Extract the [X, Y] coordinate from the center of the cell holding the provided text.  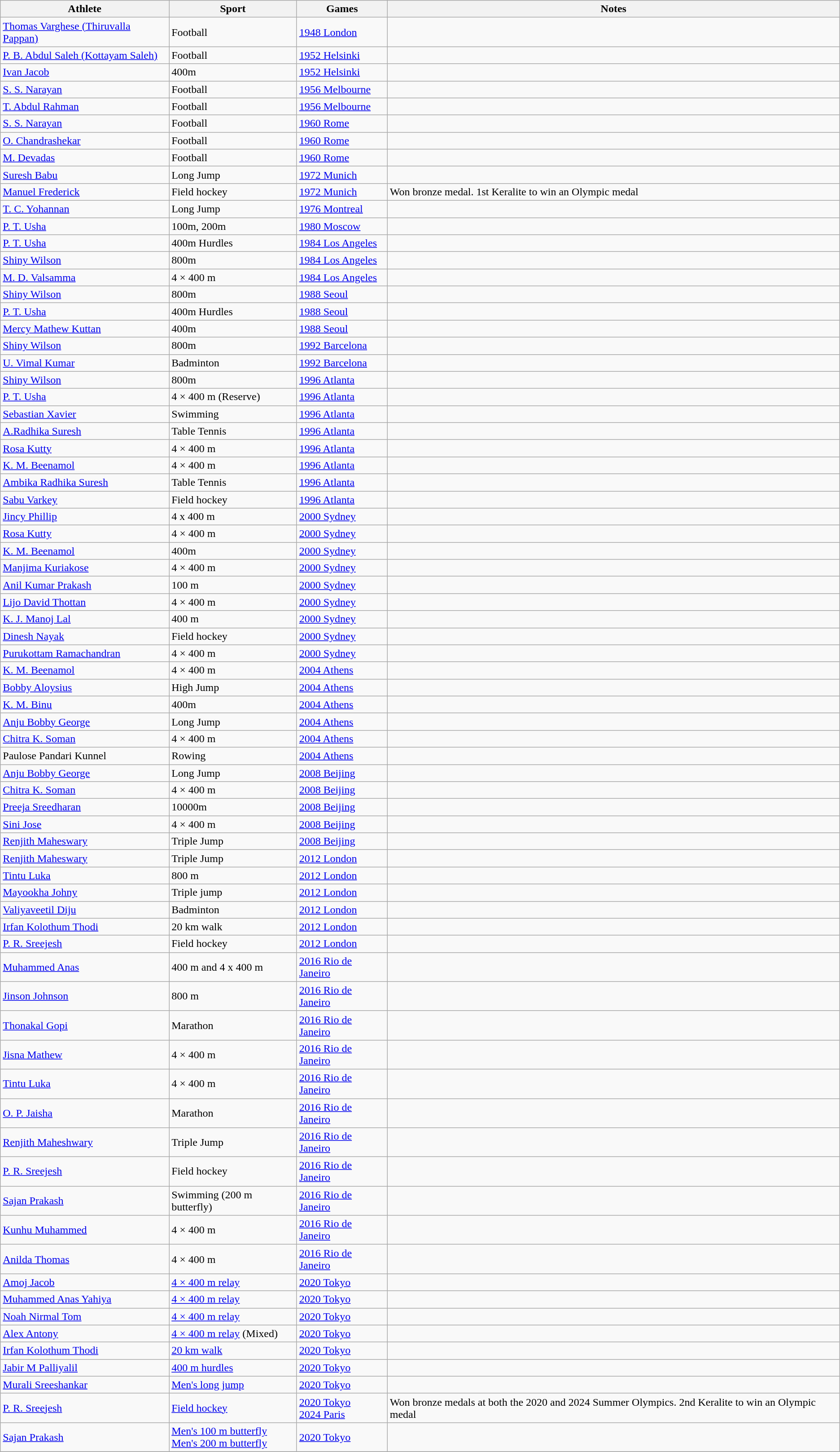
Anilda Thomas [85, 1259]
Mercy Mathew Kuttan [85, 329]
Anil Kumar Prakash [85, 585]
Manjima Kuriakose [85, 568]
Valiyaveetil Diju [85, 910]
Jincy Phillip [85, 517]
Athlete [85, 9]
Jinson Johnson [85, 996]
U. Vimal Kumar [85, 363]
4 × 400 m (Reserve) [233, 397]
Sini Jose [85, 824]
Manuel Frederick [85, 192]
400 m and 4 x 400 m [233, 967]
4 x 400 m [233, 517]
Thonakal Gopi [85, 1025]
Amoj Jacob [85, 1282]
P. B. Abdul Saleh (Kottayam Saleh) [85, 55]
Sport [233, 9]
1980 Moscow [342, 226]
Noah Nirmal Tom [85, 1316]
K. M. Binu [85, 704]
Purukottam Ramachandran [85, 653]
K. J. Manoj Lal [85, 619]
Jabir M Palliyalil [85, 1368]
Games [342, 9]
2020 Tokyo2024 Paris [342, 1408]
100 m [233, 585]
Men's long jump [233, 1385]
Triple jump [233, 893]
Preeja Sreedharan [85, 807]
100m, 200m [233, 226]
O. Chandrashekar [85, 141]
M. D. Valsamma [85, 277]
400 m hurdles [233, 1368]
Men's 100 m butterflyMen's 200 m butterfly [233, 1437]
Notes [613, 9]
A.Radhika Suresh [85, 431]
T. C. Yohannan [85, 209]
Swimming (200 m butterfly) [233, 1201]
400 m [233, 619]
Mayookha Johny [85, 893]
Swimming [233, 414]
Ivan Jacob [85, 72]
Muhammed Anas Yahiya [85, 1299]
Dinesh Nayak [85, 636]
Ambika Radhika Suresh [85, 482]
Rowing [233, 756]
High Jump [233, 687]
Murali Sreeshankar [85, 1385]
Kunhu Muhammed [85, 1230]
Paulose Pandari Kunnel [85, 756]
Lijo David Thottan [85, 602]
Won bronze medals at both the 2020 and 2024 Summer Olympics. 2nd Keralite to win an Olympic medal [613, 1408]
Renjith Maheshwary [85, 1142]
Suresh Babu [85, 175]
Bobby Aloysius [85, 687]
10000m [233, 807]
M. Devadas [85, 158]
Jisna Mathew [85, 1054]
Muhammed Anas [85, 967]
1976 Montreal [342, 209]
Alex Antony [85, 1333]
T. Abdul Rahman [85, 106]
Sabu Varkey [85, 500]
1948 London [342, 32]
4 × 400 m relay (Mixed) [233, 1333]
Sebastian Xavier [85, 414]
Thomas Varghese (Thiruvalla Pappan) [85, 32]
O. P. Jaisha [85, 1113]
Won bronze medal. 1st Keralite to win an Olympic medal [613, 192]
